Pinpoint the cell where the given text exists, returning its (x, y) midpoint coordinate. 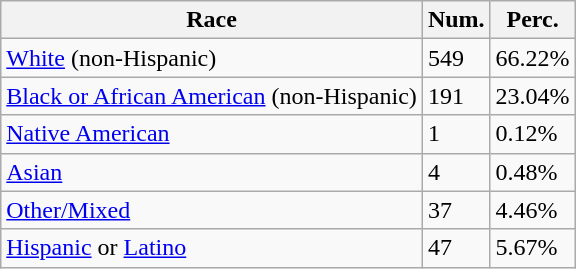
Num. (456, 20)
47 (456, 248)
Asian (212, 172)
Race (212, 20)
0.12% (532, 134)
0.48% (532, 172)
549 (456, 58)
Other/Mixed (212, 210)
191 (456, 96)
White (non-Hispanic) (212, 58)
4.46% (532, 210)
37 (456, 210)
Black or African American (non-Hispanic) (212, 96)
4 (456, 172)
1 (456, 134)
66.22% (532, 58)
Perc. (532, 20)
5.67% (532, 248)
23.04% (532, 96)
Hispanic or Latino (212, 248)
Native American (212, 134)
